Determine the [X, Y] coordinate at the center of the cell enclosing the given text.  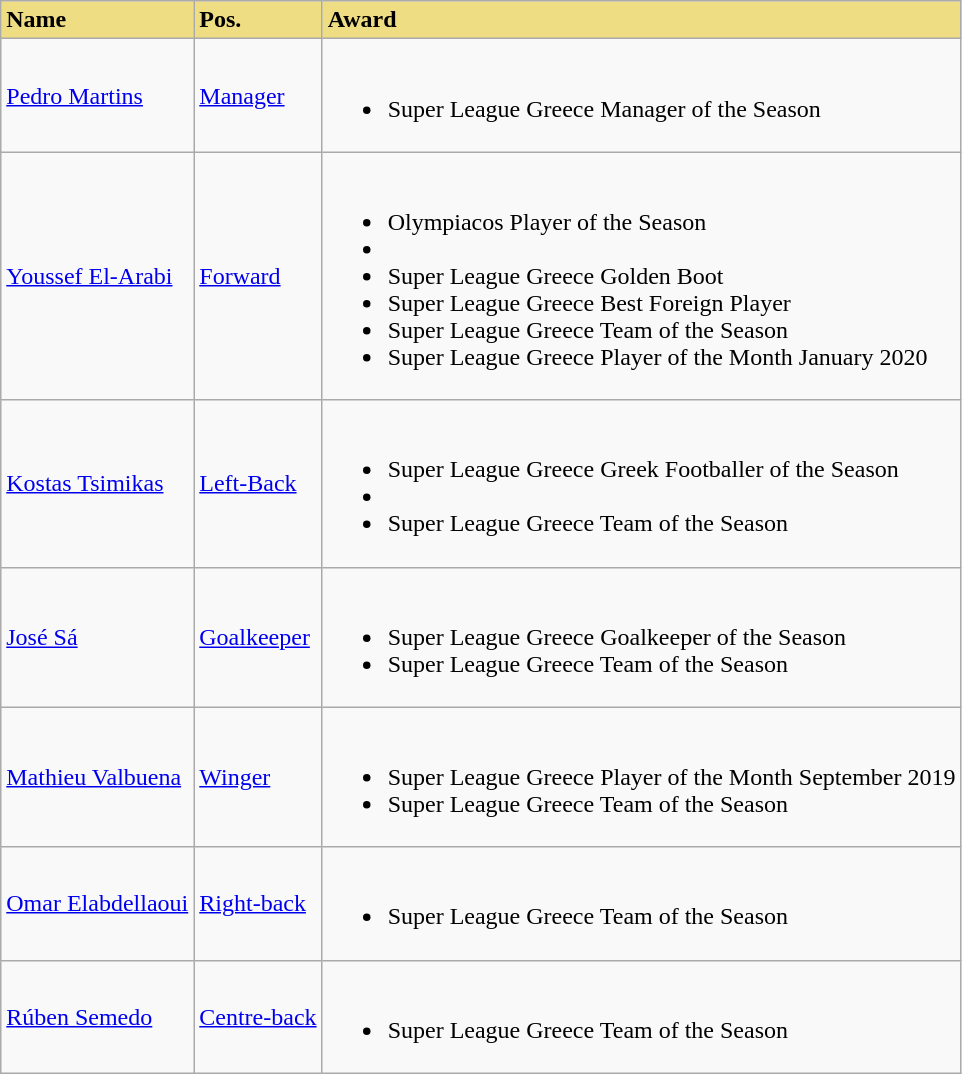
Goalkeeper [258, 637]
Pedro Martins [98, 96]
Youssef El-Arabi [98, 276]
José Sá [98, 637]
Centre-back [258, 1016]
Super League Greece Greek Footballer of the SeasonSuper League Greece Team of the Season [642, 484]
Name [98, 20]
Super League Greece Manager of the Season [642, 96]
Award [642, 20]
Pos. [258, 20]
Omar Elabdellaoui [98, 904]
Rúben Semedo [98, 1016]
Left-Back [258, 484]
Manager [258, 96]
Right-back [258, 904]
Super League Greece Player of the Month September 2019Super League Greece Team of the Season [642, 777]
Forward [258, 276]
Kostas Tsimikas [98, 484]
Winger [258, 777]
Mathieu Valbuena [98, 777]
Super League Greece Goalkeeper of the SeasonSuper League Greece Team of the Season [642, 637]
